Detect which cell encompasses the target text, then output its [X, Y] center coordinate. 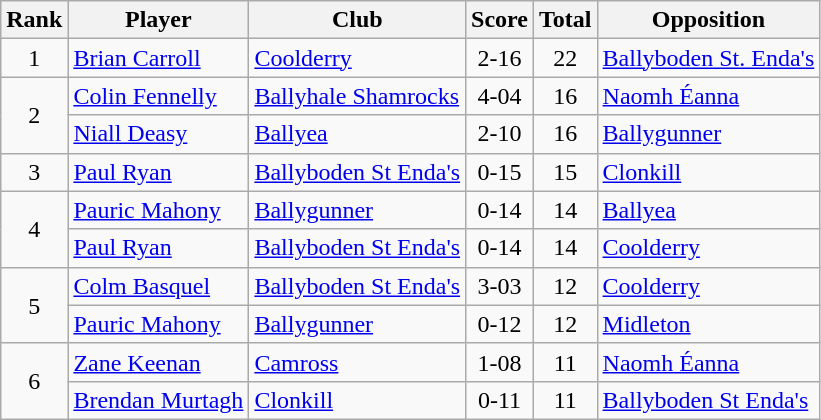
0-11 [500, 400]
Total [566, 20]
0-12 [500, 324]
1-08 [500, 362]
Player [158, 20]
Brian Carroll [158, 58]
4-04 [500, 96]
3-03 [500, 286]
15 [566, 172]
Opposition [708, 20]
22 [566, 58]
6 [34, 381]
Niall Deasy [158, 134]
Colm Basquel [158, 286]
Score [500, 20]
0-15 [500, 172]
Ballyboden St. Enda's [708, 58]
1 [34, 58]
Club [358, 20]
Midleton [708, 324]
2-16 [500, 58]
5 [34, 305]
Rank [34, 20]
Brendan Murtagh [158, 400]
Zane Keenan [158, 362]
Camross [358, 362]
3 [34, 172]
4 [34, 229]
Ballyhale Shamrocks [358, 96]
2 [34, 115]
Colin Fennelly [158, 96]
2-10 [500, 134]
